Find where the given text appears and provide that cell's center as (X, Y) coordinate. 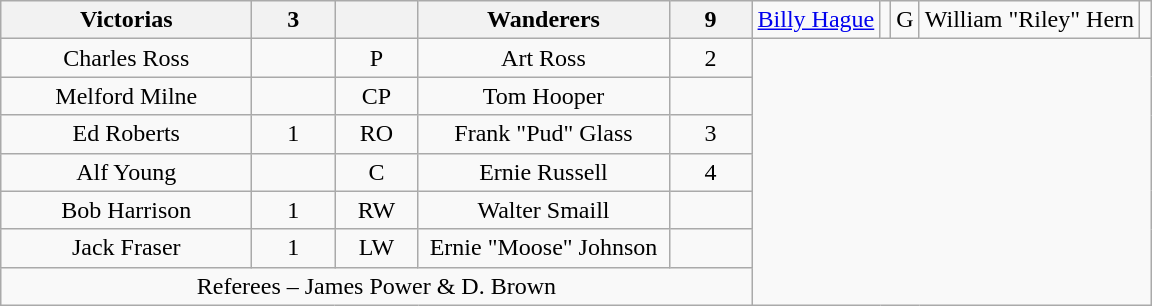
Frank "Pud" Glass (544, 134)
Tom Hooper (544, 96)
Ernie Russell (544, 172)
Alf Young (126, 172)
Walter Smaill (544, 210)
Ernie "Moose" Johnson (544, 248)
LW (376, 248)
CP (376, 96)
Referees – James Power & D. Brown (376, 286)
Billy Hague (816, 20)
4 (710, 172)
9 (710, 20)
Jack Fraser (126, 248)
RW (376, 210)
C (376, 172)
Bob Harrison (126, 210)
Melford Milne (126, 96)
RO (376, 134)
P (376, 58)
Art Ross (544, 58)
2 (710, 58)
Charles Ross (126, 58)
Wanderers (544, 20)
William "Riley" Hern (1029, 20)
Victorias (126, 20)
G (905, 20)
Ed Roberts (126, 134)
